Capture the cell that displays the provided text and extract its [X, Y] central coordinate. 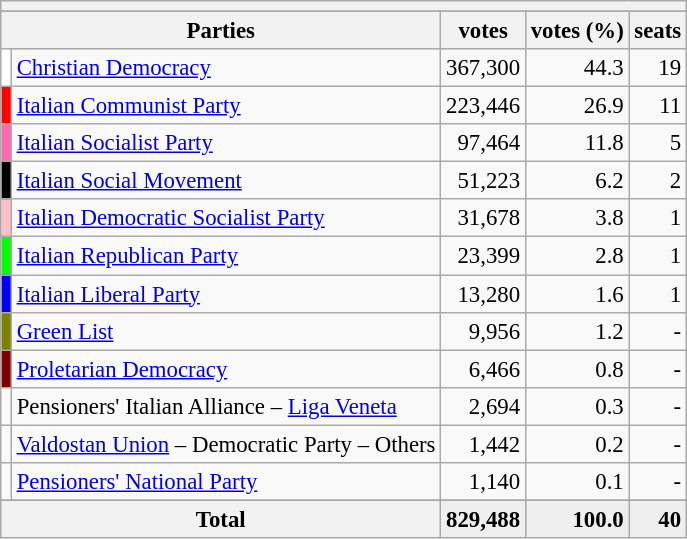
2.8 [577, 256]
31,678 [484, 219]
Italian Socialist Party [226, 143]
Italian Communist Party [226, 106]
Italian Republican Party [226, 256]
Italian Social Movement [226, 181]
97,464 [484, 143]
Pensioners' Italian Alliance – Liga Veneta [226, 406]
11.8 [577, 143]
Christian Democracy [226, 68]
Proletarian Democracy [226, 369]
6,466 [484, 369]
Green List [226, 331]
5 [658, 143]
9,956 [484, 331]
Italian Democratic Socialist Party [226, 219]
2 [658, 181]
100.0 [577, 519]
0.8 [577, 369]
Total [221, 519]
367,300 [484, 68]
1,442 [484, 444]
1,140 [484, 482]
Pensioners' National Party [226, 482]
votes [484, 31]
6.2 [577, 181]
11 [658, 106]
Italian Liberal Party [226, 294]
40 [658, 519]
44.3 [577, 68]
51,223 [484, 181]
13,280 [484, 294]
seats [658, 31]
Valdostan Union – Democratic Party – Others [226, 444]
0.3 [577, 406]
0.2 [577, 444]
1.6 [577, 294]
829,488 [484, 519]
votes (%) [577, 31]
2,694 [484, 406]
0.1 [577, 482]
26.9 [577, 106]
19 [658, 68]
1.2 [577, 331]
3.8 [577, 219]
223,446 [484, 106]
23,399 [484, 256]
Parties [221, 31]
